Return the (x, y) coordinate for the center point of the cell that contains the specified text.  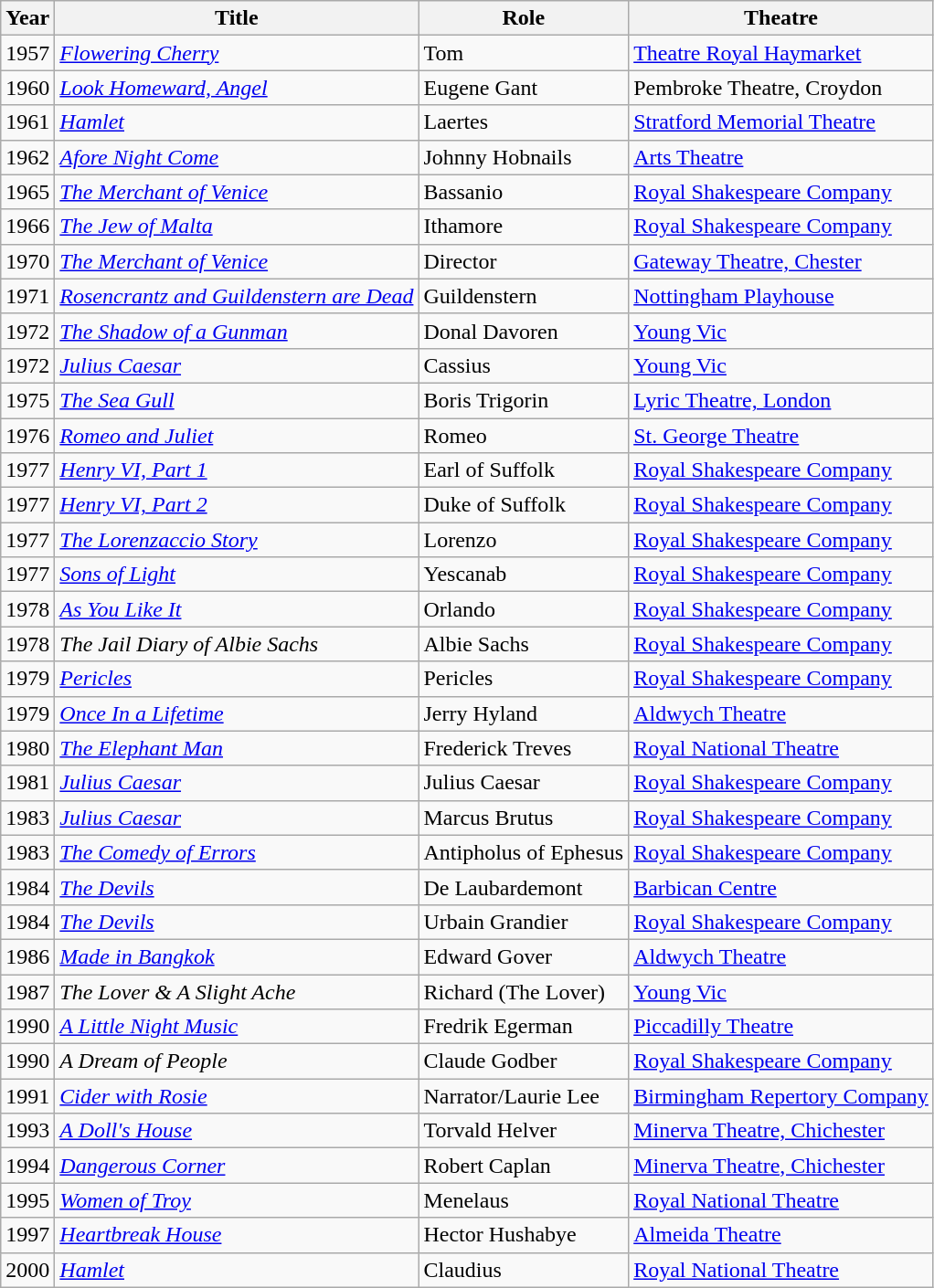
A Dream of People (237, 1061)
Earl of Suffolk (524, 470)
Johnny Hobnails (524, 157)
Role (524, 18)
1960 (27, 88)
Piccadilly Theatre (781, 1027)
Fredrik Egerman (524, 1027)
Narrator/Laurie Lee (524, 1096)
Director (524, 261)
Menelaus (524, 1200)
Gateway Theatre, Chester (781, 261)
1970 (27, 261)
Guildenstern (524, 296)
Edward Gover (524, 956)
The Comedy of Errors (237, 852)
Jerry Hyland (524, 713)
Orlando (524, 609)
Theatre Royal Haymarket (781, 53)
Torvald Helver (524, 1131)
1993 (27, 1131)
1997 (27, 1235)
Pembroke Theatre, Croydon (781, 88)
Romeo (524, 436)
Nottingham Playhouse (781, 296)
Urbain Grandier (524, 922)
1981 (27, 783)
Claudius (524, 1270)
Antipholus of Ephesus (524, 852)
Almeida Theatre (781, 1235)
Bassanio (524, 192)
Once In a Lifetime (237, 713)
Dangerous Corner (237, 1166)
1965 (27, 192)
Marcus Brutus (524, 818)
1962 (27, 157)
Look Homeward, Angel (237, 88)
A Doll's House (237, 1131)
Arts Theatre (781, 157)
Boris Trigorin (524, 400)
De Laubardemont (524, 887)
Rosencrantz and Guildenstern are Dead (237, 296)
The Shadow of a Gunman (237, 331)
As You Like It (237, 609)
Duke of Suffolk (524, 505)
Lyric Theatre, London (781, 400)
1986 (27, 956)
Ithamore (524, 227)
The Sea Gull (237, 400)
Laertes (524, 122)
Cassius (524, 365)
Sons of Light (237, 575)
Eugene Gant (524, 88)
Women of Troy (237, 1200)
Made in Bangkok (237, 956)
Romeo and Juliet (237, 436)
Frederick Treves (524, 748)
2000 (27, 1270)
1957 (27, 53)
The Lorenzaccio Story (237, 540)
Flowering Cherry (237, 53)
Richard (The Lover) (524, 991)
A Little Night Music (237, 1027)
1995 (27, 1200)
Year (27, 18)
Stratford Memorial Theatre (781, 122)
The Jail Diary of Albie Sachs (237, 644)
Cider with Rosie (237, 1096)
Hector Hushabye (524, 1235)
Afore Night Come (237, 157)
Tom (524, 53)
Albie Sachs (524, 644)
The Elephant Man (237, 748)
Birmingham Repertory Company (781, 1096)
The Lover & A Slight Ache (237, 991)
1987 (27, 991)
Lorenzo (524, 540)
The Jew of Malta (237, 227)
St. George Theatre (781, 436)
1994 (27, 1166)
1991 (27, 1096)
Yescanab (524, 575)
1975 (27, 400)
1976 (27, 436)
Henry VI, Part 2 (237, 505)
Barbican Centre (781, 887)
Title (237, 18)
1966 (27, 227)
1980 (27, 748)
1961 (27, 122)
Henry VI, Part 1 (237, 470)
1971 (27, 296)
Donal Davoren (524, 331)
Robert Caplan (524, 1166)
Theatre (781, 18)
Heartbreak House (237, 1235)
Claude Godber (524, 1061)
